For the text-containing cell, return its midpoint in [x, y] coordinate format. 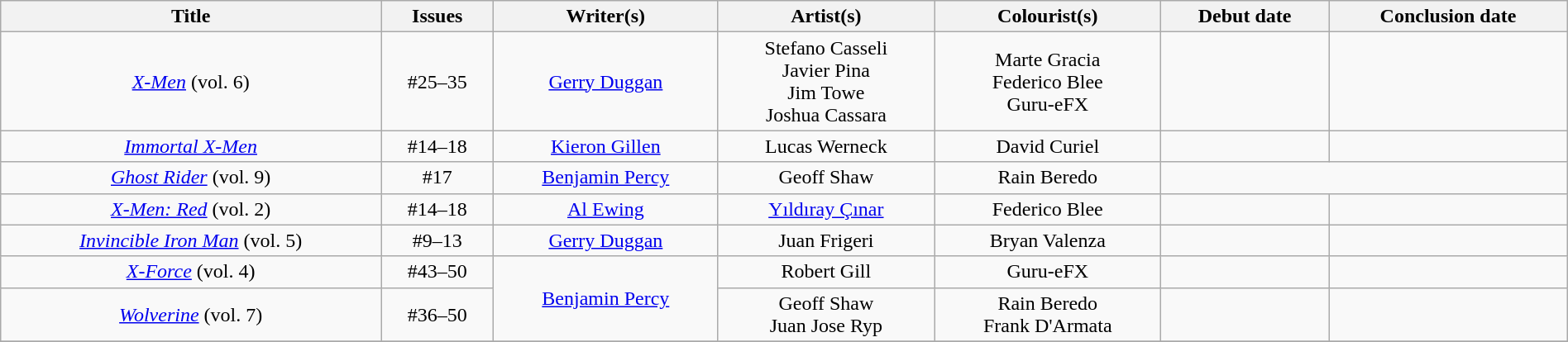
Marte GraciaFederico BleeGuru-eFX [1048, 81]
Rain BeredoFrank D'Armata [1048, 314]
Yıldıray Çınar [826, 209]
Artist(s) [826, 17]
Geoff Shaw [826, 178]
Al Ewing [605, 209]
Rain Beredo [1048, 178]
Stefano CasseliJavier PinaJim ToweJoshua Cassara [826, 81]
#9–13 [437, 240]
Colourist(s) [1048, 17]
X-Force (vol. 4) [191, 272]
Title [191, 17]
#25–35 [437, 81]
David Curiel [1048, 146]
#43–50 [437, 272]
Ghost Rider (vol. 9) [191, 178]
Conclusion date [1449, 17]
Lucas Werneck [826, 146]
#36–50 [437, 314]
#17 [437, 178]
Issues [437, 17]
X-Men (vol. 6) [191, 81]
Wolverine (vol. 7) [191, 314]
X-Men: Red (vol. 2) [191, 209]
Guru-eFX [1048, 272]
Immortal X-Men [191, 146]
Robert Gill [826, 272]
Debut date [1245, 17]
Juan Frigeri [826, 240]
Bryan Valenza [1048, 240]
Kieron Gillen [605, 146]
Invincible Iron Man (vol. 5) [191, 240]
Federico Blee [1048, 209]
Geoff ShawJuan Jose Ryp [826, 314]
Writer(s) [605, 17]
